Provide the (X, Y) coordinate of the cell's center where the given text is located.  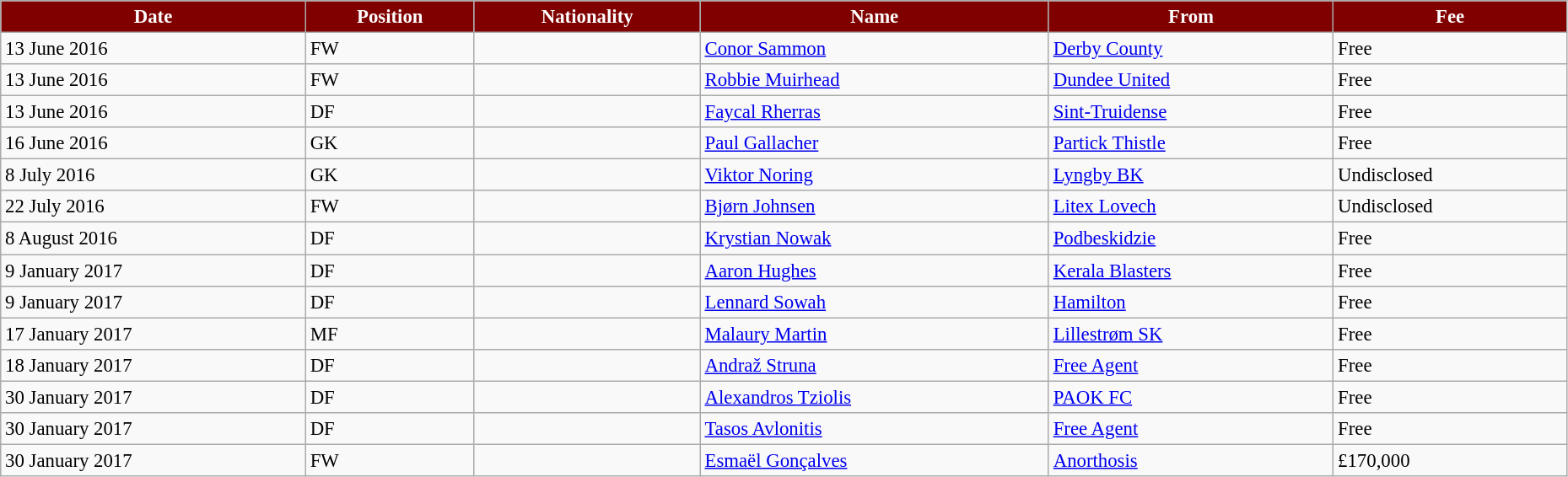
16 June 2016 (154, 143)
Fee (1451, 17)
Esmaël Gonçalves (874, 460)
£170,000 (1451, 460)
Andraž Struna (874, 365)
Alexandros Tziolis (874, 397)
PAOK FC (1191, 397)
Lennard Sowah (874, 302)
Krystian Nowak (874, 238)
Dundee United (1191, 80)
Lillestrøm SK (1191, 334)
Conor Sammon (874, 49)
17 January 2017 (154, 334)
Aaron Hughes (874, 271)
Partick Thistle (1191, 143)
22 July 2016 (154, 206)
MF (390, 334)
Nationality (587, 17)
Lyngby BK (1191, 175)
Position (390, 17)
Robbie Muirhead (874, 80)
Litex Lovech (1191, 206)
18 January 2017 (154, 365)
Malaury Martin (874, 334)
Kerala Blasters (1191, 271)
Anorthosis (1191, 460)
8 August 2016 (154, 238)
8 July 2016 (154, 175)
Viktor Noring (874, 175)
Tasos Avlonitis (874, 429)
From (1191, 17)
Date (154, 17)
Bjørn Johnsen (874, 206)
Derby County (1191, 49)
Faycal Rherras (874, 112)
Hamilton (1191, 302)
Podbeskidzie (1191, 238)
Paul Gallacher (874, 143)
Name (874, 17)
Sint-Truidense (1191, 112)
